Find where the given text appears and provide that cell's center as [X, Y] coordinate. 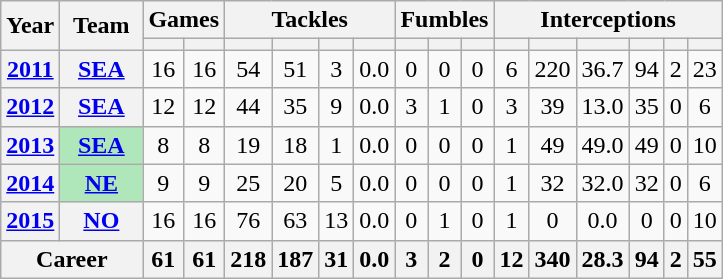
Tackles [310, 20]
Team [102, 26]
20 [296, 183]
54 [248, 69]
Games [184, 20]
51 [296, 69]
13.0 [602, 107]
Interceptions [608, 20]
19 [248, 145]
23 [704, 69]
Fumbles [444, 20]
218 [248, 259]
32.0 [602, 183]
NO [102, 221]
36.7 [602, 69]
220 [552, 69]
44 [248, 107]
25 [248, 183]
5 [336, 183]
2014 [30, 183]
Career [72, 259]
2013 [30, 145]
31 [336, 259]
63 [296, 221]
2015 [30, 221]
55 [704, 259]
13 [336, 221]
340 [552, 259]
NE [102, 183]
76 [248, 221]
18 [296, 145]
2012 [30, 107]
49.0 [602, 145]
2011 [30, 69]
Year [30, 26]
187 [296, 259]
39 [552, 107]
28.3 [602, 259]
